Search for the cell housing the specified text and yield its [x, y] center coordinate. 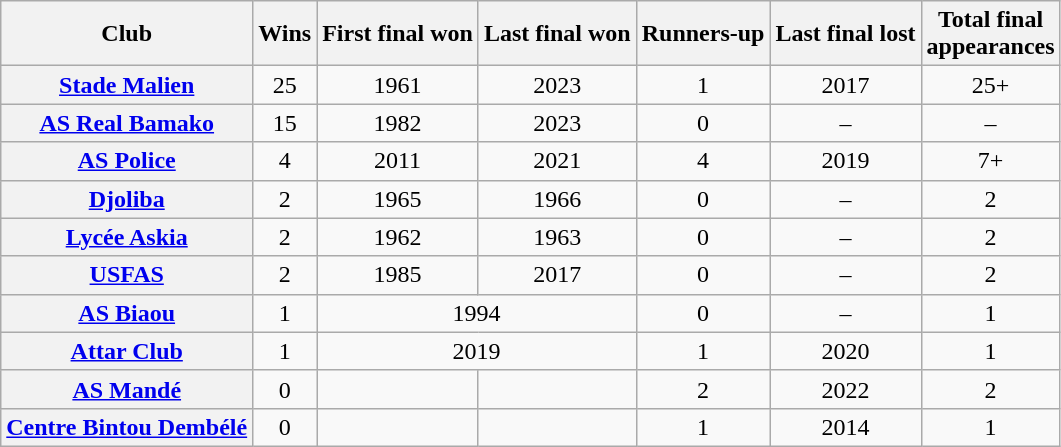
7+ [990, 161]
USFAS [127, 275]
2011 [398, 161]
2020 [846, 351]
AS Biaou [127, 313]
Centre Bintou Dembélé [127, 427]
AS Mandé [127, 389]
2022 [846, 389]
2014 [846, 427]
Total finalappearances [990, 34]
Djoliba [127, 199]
Lycée Askia [127, 237]
1961 [398, 85]
15 [285, 123]
1963 [557, 237]
1985 [398, 275]
25 [285, 85]
AS Police [127, 161]
Last final lost [846, 34]
AS Real Bamako [127, 123]
First final won [398, 34]
Stade Malien [127, 85]
Club [127, 34]
Runners-up [703, 34]
25+ [990, 85]
1994 [477, 313]
Last final won [557, 34]
1966 [557, 199]
2021 [557, 161]
1965 [398, 199]
Attar Club [127, 351]
1962 [398, 237]
Wins [285, 34]
1982 [398, 123]
